Extract the [x, y] coordinate from the center of the cell holding the provided text.  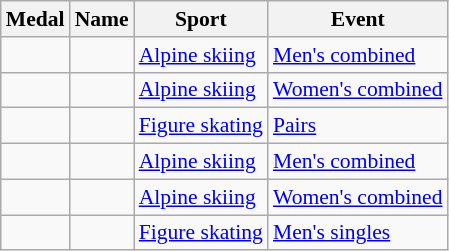
Men's singles [358, 233]
Pairs [358, 126]
Event [358, 19]
Name [102, 19]
Sport [201, 19]
Medal [36, 19]
